Identify which cell holds the provided text, then report its [x, y] central coordinate. 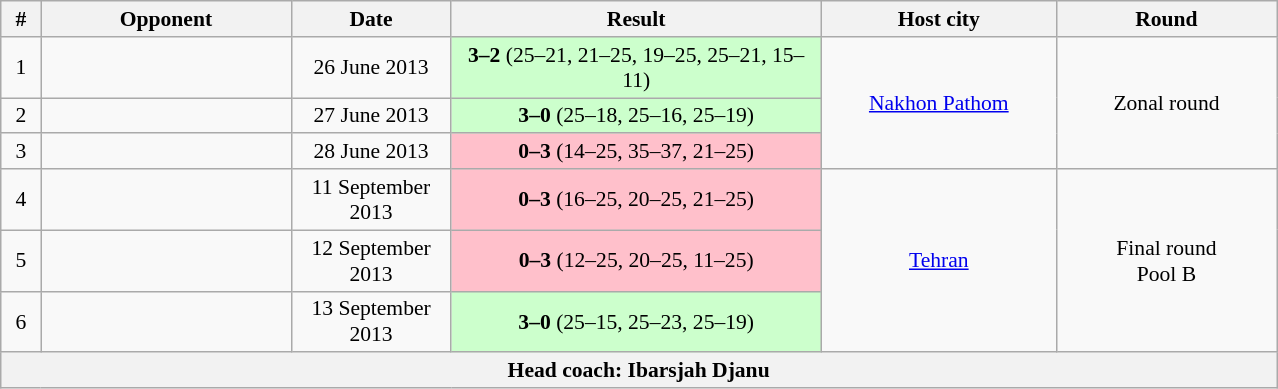
0–3 (16–25, 20–25, 21–25) [636, 200]
4 [21, 200]
3 [21, 152]
27 June 2013 [371, 116]
0–3 (14–25, 35–37, 21–25) [636, 152]
Nakhon Pathom [938, 103]
12 September 2013 [371, 260]
28 June 2013 [371, 152]
2 [21, 116]
Date [371, 19]
26 June 2013 [371, 68]
# [21, 19]
13 September 2013 [371, 322]
Tehran [938, 260]
Result [636, 19]
1 [21, 68]
Round [1166, 19]
0–3 (12–25, 20–25, 11–25) [636, 260]
Opponent [166, 19]
Head coach: Ibarsjah Djanu [639, 371]
Host city [938, 19]
3–0 (25–15, 25–23, 25–19) [636, 322]
5 [21, 260]
Final roundPool B [1166, 260]
11 September 2013 [371, 200]
3–0 (25–18, 25–16, 25–19) [636, 116]
6 [21, 322]
3–2 (25–21, 21–25, 19–25, 25–21, 15–11) [636, 68]
Zonal round [1166, 103]
